Provide the (x, y) coordinate of the cell's center where the given text is located.  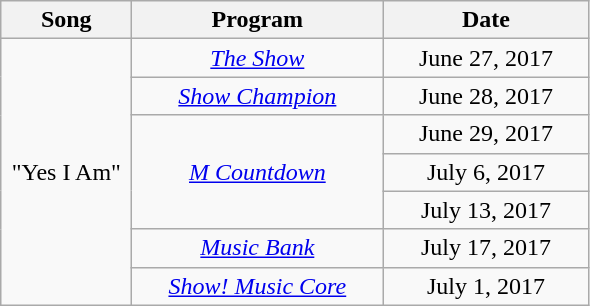
"Yes I Am" (66, 172)
Program (258, 20)
Date (486, 20)
Show! Music Core (258, 286)
July 13, 2017 (486, 210)
June 29, 2017 (486, 134)
June 28, 2017 (486, 96)
June 27, 2017 (486, 58)
Song (66, 20)
The Show (258, 58)
Show Champion (258, 96)
Music Bank (258, 248)
M Countdown (258, 172)
July 6, 2017 (486, 172)
July 17, 2017 (486, 248)
July 1, 2017 (486, 286)
